Extract the (X, Y) coordinate from the center of the cell holding the provided text.  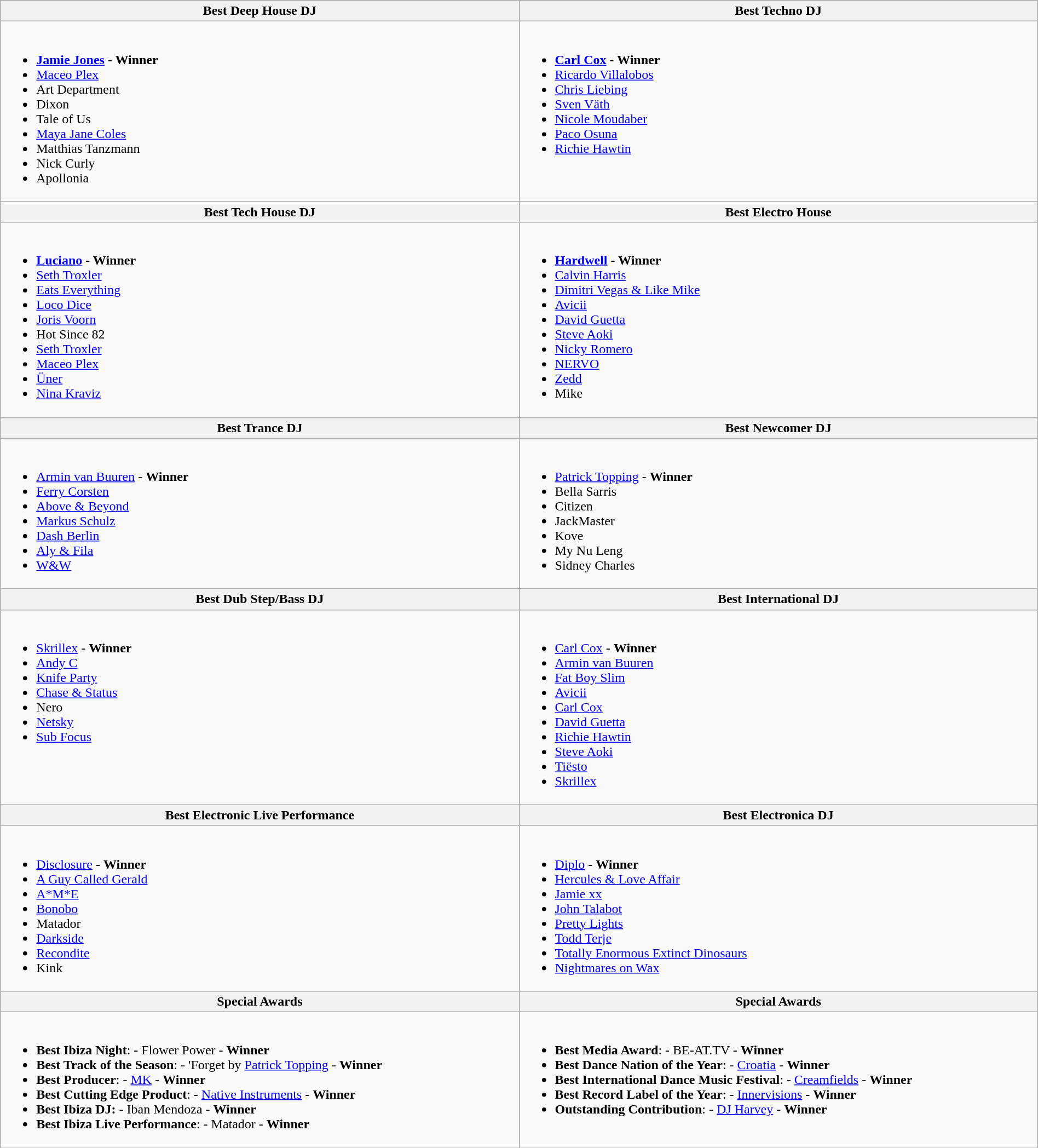
Best Techno DJ (778, 11)
Diplo - WinnerHercules & Love AffairJamie xxJohn TalabotPretty LightsTodd TerjeTotally Enormous Extinct DinosaursNightmares on Wax (778, 908)
Carl Cox - WinnerArmin van BuurenFat Boy SlimAviciiCarl CoxDavid GuettaRichie HawtinSteve AokiTiëstoSkrillex (778, 707)
Best Electro House (778, 212)
Best Deep House DJ (259, 11)
Best Electronica DJ (778, 815)
Patrick Topping - WinnerBella SarrisCitizenJackMasterKoveMy Nu LengSidney Charles (778, 514)
Armin van Buuren - WinnerFerry CorstenAbove & BeyondMarkus SchulzDash BerlinAly & FilaW&W (259, 514)
Best Electronic Live Performance (259, 815)
Best International DJ (778, 599)
Luciano - WinnerSeth TroxlerEats EverythingLoco DiceJoris VoornHot Since 82Seth TroxlerMaceo PlexÜnerNina Kraviz (259, 320)
Best Newcomer DJ (778, 428)
Best Tech House DJ (259, 212)
Carl Cox - WinnerRicardo VillalobosChris LiebingSven VäthNicole MoudaberPaco OsunaRichie Hawtin (778, 112)
Best Dub Step/Bass DJ (259, 599)
Skrillex - WinnerAndy CKnife PartyChase & StatusNeroNetskySub Focus (259, 707)
Best Trance DJ (259, 428)
Hardwell - WinnerCalvin HarrisDimitri Vegas & Like MikeAviciiDavid GuettaSteve AokiNicky RomeroNERVOZeddMike (778, 320)
Disclosure - WinnerA Guy Called GeraldA*M*EBonoboMatadorDarksideReconditeKink (259, 908)
Jamie Jones - WinnerMaceo PlexArt DepartmentDixonTale of UsMaya Jane ColesMatthias TanzmannNick CurlyApollonia (259, 112)
